Return the [x, y] coordinate for the center point of the cell that contains the specified text.  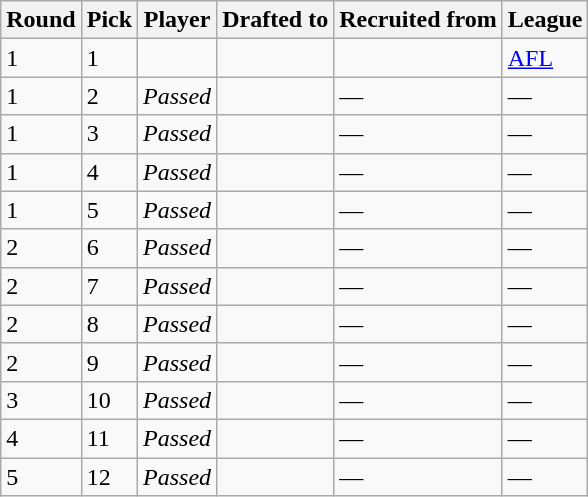
League [545, 20]
AFL [545, 58]
9 [109, 362]
Recruited from [418, 20]
10 [109, 400]
Drafted to [276, 20]
8 [109, 324]
6 [109, 248]
Pick [109, 20]
7 [109, 286]
12 [109, 477]
11 [109, 438]
Player [178, 20]
Round [41, 20]
